Find where the given text appears and provide that cell's center as (X, Y) coordinate. 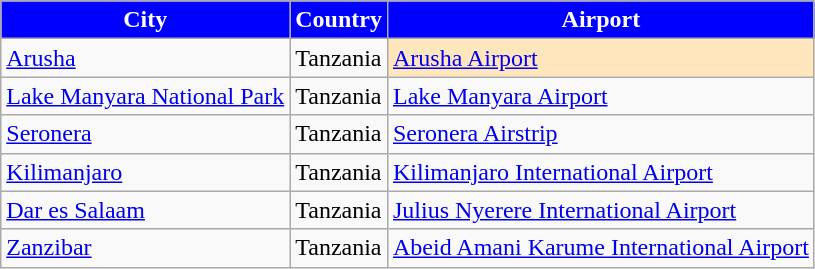
Lake Manyara Airport (600, 96)
Lake Manyara National Park (146, 96)
Country (339, 20)
City (146, 20)
Seronera Airstrip (600, 134)
Zanzibar (146, 248)
Arusha (146, 58)
Arusha Airport (600, 58)
Abeid Amani Karume International Airport (600, 248)
Kilimanjaro (146, 172)
Seronera (146, 134)
Dar es Salaam (146, 210)
Julius Nyerere International Airport (600, 210)
Kilimanjaro International Airport (600, 172)
Airport (600, 20)
